Return the (x, y) coordinate for the center point of the cell that contains the specified text.  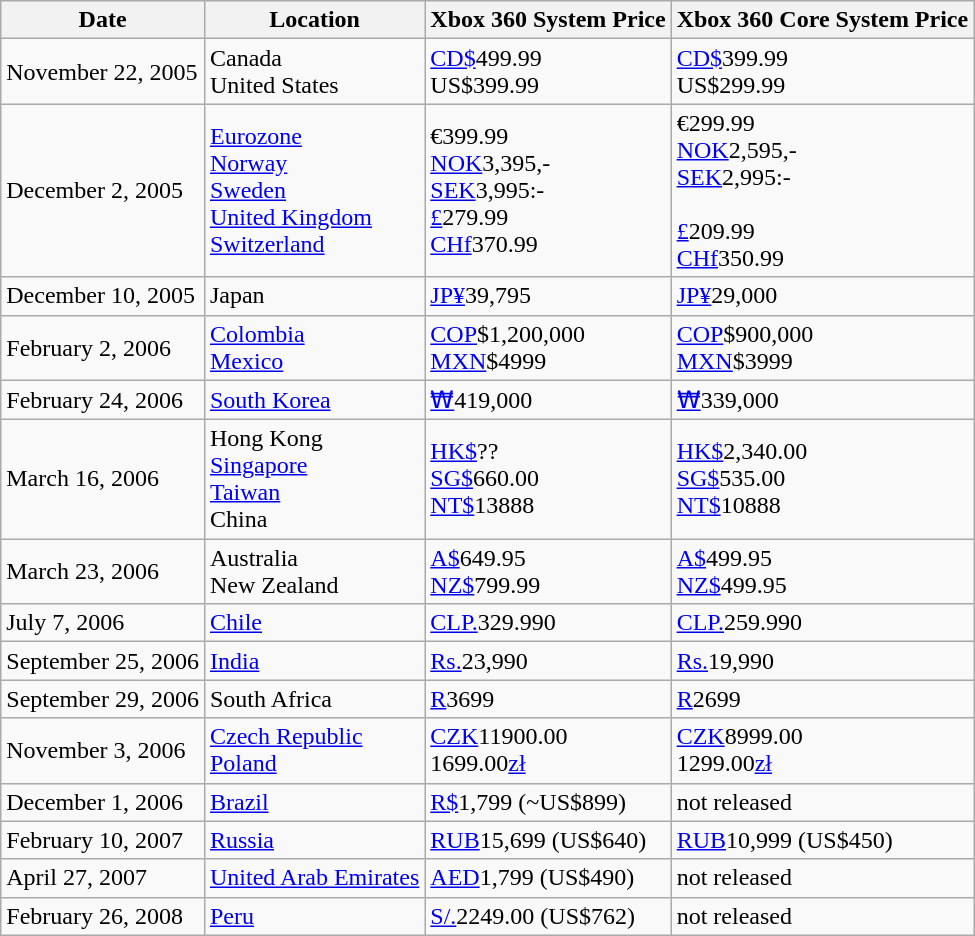
JP¥39,795 (548, 296)
JP¥29,000 (822, 296)
Location (314, 20)
A$499.95 NZ$499.95 (822, 572)
November 22, 2005 (103, 72)
COP$900,000 MXN$3999 (822, 348)
Chile (314, 623)
EurozoneNorwaySwedenUnited KingdomSwitzerland (314, 190)
Japan (314, 296)
July 7, 2006 (103, 623)
December 2, 2005 (103, 190)
February 2, 2006 (103, 348)
September 29, 2006 (103, 699)
A$649.95 NZ$799.99 (548, 572)
India (314, 661)
April 27, 2007 (103, 878)
Xbox 360 System Price (548, 20)
March 16, 2006 (103, 480)
Russia (314, 840)
South Africa (314, 699)
R2699 (822, 699)
RUB10,999 (US$450) (822, 840)
ColombiaMexico (314, 348)
February 26, 2008 (103, 916)
AED1,799 (US$490) (548, 878)
South Korea (314, 400)
HK$2,340.00SG$535.00 NT$10888 (822, 480)
CZK8999.00 1299.00zł (822, 750)
CD$399.99 US$299.99 (822, 72)
Peru (314, 916)
Hong KongSingaporeTaiwanChina (314, 480)
Czech RepublicPoland (314, 750)
Rs.23,990 (548, 661)
Xbox 360 Core System Price (822, 20)
€399.99 NOK3,395,-SEK3,995:-£279.99CHf370.99 (548, 190)
CLP.329.990 (548, 623)
February 24, 2006 (103, 400)
R3699 (548, 699)
COP$1,200,000MXN$4999 (548, 348)
Rs.19,990 (822, 661)
December 1, 2006 (103, 802)
December 10, 2005 (103, 296)
S/.2249.00 (US$762) (548, 916)
United Arab Emirates (314, 878)
CanadaUnited States (314, 72)
September 25, 2006 (103, 661)
CLP.259.990 (822, 623)
Brazil (314, 802)
CZK11900.00 1699.00zł (548, 750)
HK$??SG$660.00 NT$13888 (548, 480)
AustraliaNew Zealand (314, 572)
CD$499.99 US$399.99 (548, 72)
November 3, 2006 (103, 750)
R$1,799 (~US$899) (548, 802)
₩419,000 (548, 400)
₩339,000 (822, 400)
Date (103, 20)
€299.99 NOK2,595,-SEK2,995:-£209.99CHf350.99 (822, 190)
February 10, 2007 (103, 840)
RUB15,699 (US$640) (548, 840)
March 23, 2006 (103, 572)
